Locate the cell with the specified text and output its [X, Y] center coordinate. 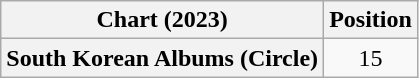
South Korean Albums (Circle) [162, 58]
Chart (2023) [162, 20]
Position [371, 20]
15 [371, 58]
